Identify which cell holds the provided text, then report its (x, y) central coordinate. 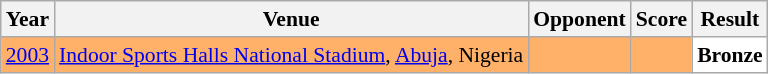
2003 (28, 55)
Result (730, 19)
Bronze (730, 55)
Opponent (580, 19)
Score (662, 19)
Indoor Sports Halls National Stadium, Abuja, Nigeria (291, 55)
Year (28, 19)
Venue (291, 19)
